Find where the given text appears and provide that cell's center as [X, Y] coordinate. 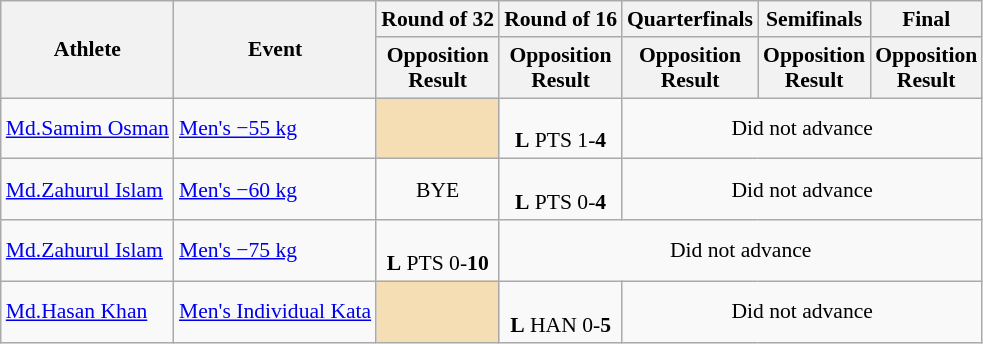
Athlete [88, 50]
L PTS 1-4 [560, 128]
Men's −75 kg [275, 250]
Md.Samim Osman [88, 128]
Men's Individual Kata [275, 312]
Men's −55 kg [275, 128]
L HAN 0-5 [560, 312]
Md.Hasan Khan [88, 312]
Event [275, 50]
Round of 16 [560, 19]
Round of 32 [438, 19]
L PTS 0-4 [560, 190]
L PTS 0-10 [438, 250]
Quarterfinals [690, 19]
Men's −60 kg [275, 190]
BYE [438, 190]
Final [926, 19]
Semifinals [814, 19]
